Pinpoint the cell where the given text exists, returning its (X, Y) midpoint coordinate. 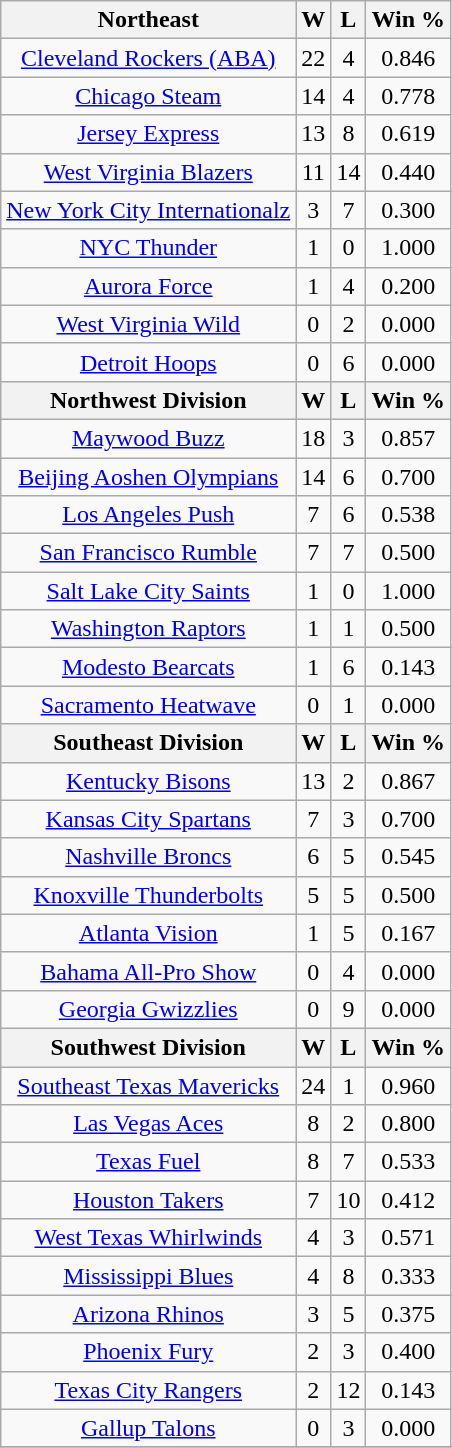
Southwest Division (148, 1047)
0.333 (408, 1276)
0.200 (408, 286)
West Virginia Wild (148, 324)
Nashville Broncs (148, 857)
22 (314, 58)
0.375 (408, 1314)
10 (348, 1200)
0.867 (408, 781)
0.167 (408, 933)
Cleveland Rockers (ABA) (148, 58)
9 (348, 1009)
Northeast (148, 20)
Atlanta Vision (148, 933)
Chicago Steam (148, 96)
Sacramento Heatwave (148, 705)
Jersey Express (148, 134)
Knoxville Thunderbolts (148, 895)
Bahama All-Pro Show (148, 971)
Las Vegas Aces (148, 1124)
Washington Raptors (148, 629)
Modesto Bearcats (148, 667)
Phoenix Fury (148, 1352)
24 (314, 1085)
Kansas City Spartans (148, 819)
0.778 (408, 96)
Northwest Division (148, 400)
11 (314, 172)
0.533 (408, 1162)
Mississippi Blues (148, 1276)
0.846 (408, 58)
0.619 (408, 134)
0.538 (408, 515)
0.571 (408, 1238)
Gallup Talons (148, 1428)
Los Angeles Push (148, 515)
0.400 (408, 1352)
Aurora Force (148, 286)
0.857 (408, 438)
Texas City Rangers (148, 1390)
18 (314, 438)
Houston Takers (148, 1200)
Beijing Aoshen Olympians (148, 477)
West Virginia Blazers (148, 172)
Arizona Rhinos (148, 1314)
Southeast Texas Mavericks (148, 1085)
NYC Thunder (148, 248)
Georgia Gwizzlies (148, 1009)
San Francisco Rumble (148, 553)
0.440 (408, 172)
0.960 (408, 1085)
Texas Fuel (148, 1162)
Salt Lake City Saints (148, 591)
0.412 (408, 1200)
0.800 (408, 1124)
Detroit Hoops (148, 362)
Southeast Division (148, 743)
12 (348, 1390)
West Texas Whirlwinds (148, 1238)
0.545 (408, 857)
New York City Internationalz (148, 210)
Kentucky Bisons (148, 781)
Maywood Buzz (148, 438)
0.300 (408, 210)
